Pinpoint the cell where the given text exists, returning its [x, y] midpoint coordinate. 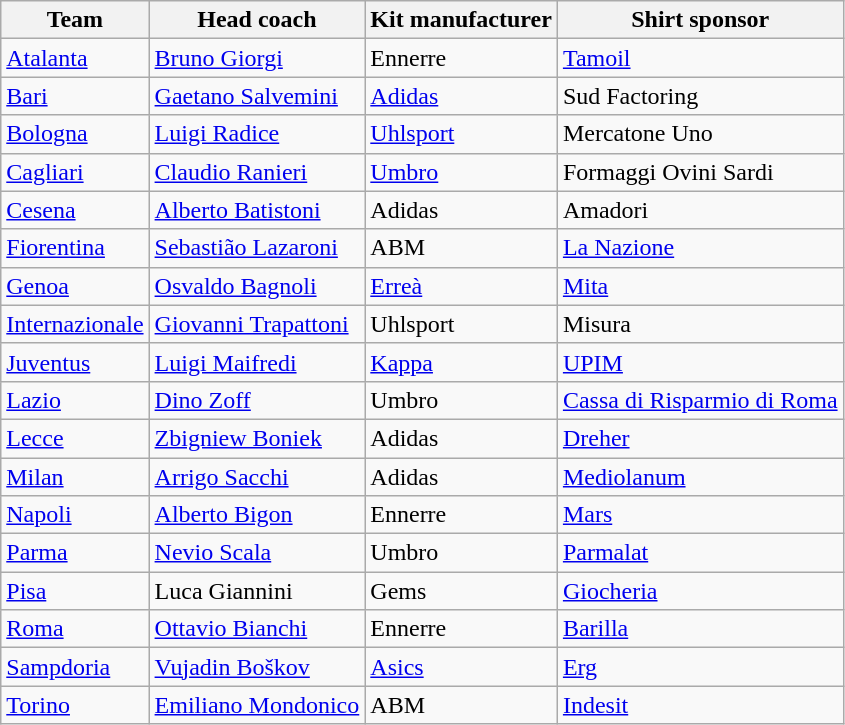
Atalanta [75, 58]
Indesit [700, 705]
Napoli [75, 515]
Fiorentina [75, 248]
Internazionale [75, 324]
Gaetano Salvemini [257, 96]
Mita [700, 286]
Juventus [75, 362]
Team [75, 20]
Alberto Batistoni [257, 210]
Gems [462, 591]
Parmalat [700, 553]
Erreà [462, 286]
Luca Giannini [257, 591]
Erg [700, 667]
Shirt sponsor [700, 20]
Milan [75, 477]
Ottavio Bianchi [257, 629]
Lecce [75, 438]
Torino [75, 705]
Mars [700, 515]
Bologna [75, 134]
Dino Zoff [257, 400]
Kit manufacturer [462, 20]
Sampdoria [75, 667]
Barilla [700, 629]
Arrigo Sacchi [257, 477]
Cesena [75, 210]
Misura [700, 324]
Bruno Giorgi [257, 58]
Emiliano Mondonico [257, 705]
Claudio Ranieri [257, 172]
Head coach [257, 20]
Luigi Radice [257, 134]
Genoa [75, 286]
Osvaldo Bagnoli [257, 286]
Vujadin Boškov [257, 667]
Mediolanum [700, 477]
Nevio Scala [257, 553]
Lazio [75, 400]
Giovanni Trapattoni [257, 324]
Cassa di Risparmio di Roma [700, 400]
Sud Factoring [700, 96]
Amadori [700, 210]
Alberto Bigon [257, 515]
Mercatone Uno [700, 134]
Bari [75, 96]
Giocheria [700, 591]
Kappa [462, 362]
Formaggi Ovini Sardi [700, 172]
Zbigniew Boniek [257, 438]
Asics [462, 667]
UPIM [700, 362]
Parma [75, 553]
La Nazione [700, 248]
Sebastião Lazaroni [257, 248]
Luigi Maifredi [257, 362]
Cagliari [75, 172]
Dreher [700, 438]
Tamoil [700, 58]
Pisa [75, 591]
Roma [75, 629]
